Provide the [x, y] coordinate of the cell's center where the given text is located.  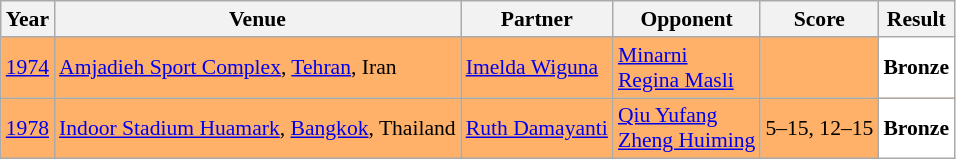
1978 [28, 128]
Qiu Yufang Zheng Huiming [686, 128]
Result [916, 19]
Score [819, 19]
1974 [28, 68]
Indoor Stadium Huamark, Bangkok, Thailand [258, 128]
Year [28, 19]
Imelda Wiguna [537, 68]
Venue [258, 19]
Amjadieh Sport Complex, Tehran, Iran [258, 68]
Opponent [686, 19]
Minarni Regina Masli [686, 68]
Ruth Damayanti [537, 128]
5–15, 12–15 [819, 128]
Partner [537, 19]
